Identify which cell holds the provided text, then report its [X, Y] central coordinate. 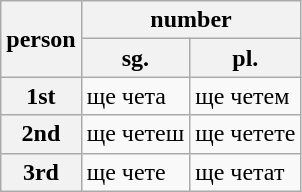
ще чета [136, 96]
ще четем [246, 96]
person [41, 39]
ще четеш [136, 134]
1st [41, 96]
ще четете [246, 134]
3rd [41, 172]
sg. [136, 58]
ще чете [136, 172]
number [191, 20]
pl. [246, 58]
ще четат [246, 172]
2nd [41, 134]
